For the text-containing cell, return its midpoint in [X, Y] coordinate format. 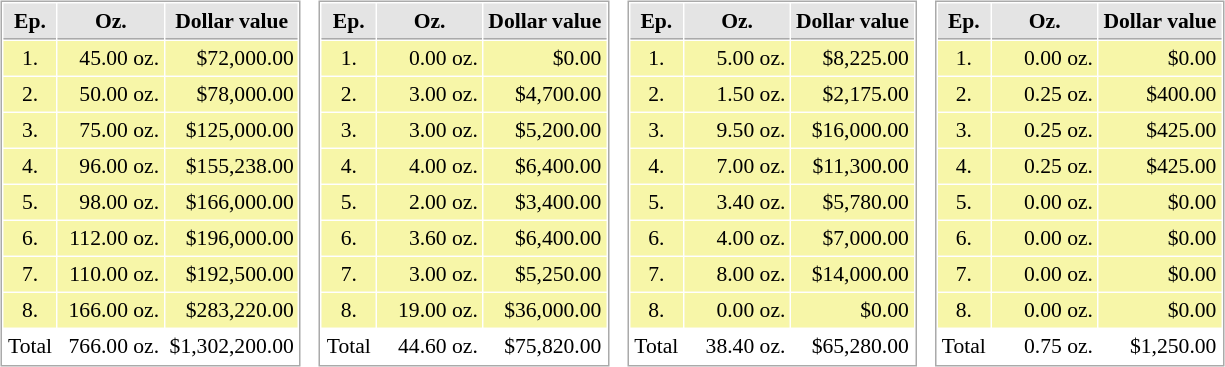
$8,225.00 [852, 58]
0.75 oz. [1045, 346]
98.00 oz. [111, 202]
75.00 oz. [111, 130]
$75,820.00 [545, 346]
$5,200.00 [545, 130]
$11,300.00 [852, 166]
$36,000.00 [545, 310]
166.00 oz. [111, 310]
$5,250.00 [545, 274]
$192,500.00 [232, 274]
$1,302,200.00 [232, 346]
$16,000.00 [852, 130]
3.40 oz. [737, 202]
9.50 oz. [737, 130]
19.00 oz. [430, 310]
3.60 oz. [430, 238]
44.60 oz. [430, 346]
7.00 oz. [737, 166]
$7,000.00 [852, 238]
$65,280.00 [852, 346]
38.40 oz. [737, 346]
5.00 oz. [737, 58]
$2,175.00 [852, 94]
$1,250.00 [1160, 346]
$4,700.00 [545, 94]
$283,220.00 [232, 310]
$5,780.00 [852, 202]
$155,238.00 [232, 166]
110.00 oz. [111, 274]
112.00 oz. [111, 238]
8.00 oz. [737, 274]
$400.00 [1160, 94]
45.00 oz. [111, 58]
96.00 oz. [111, 166]
$196,000.00 [232, 238]
766.00 oz. [111, 346]
$166,000.00 [232, 202]
$72,000.00 [232, 58]
$78,000.00 [232, 94]
2.00 oz. [430, 202]
$14,000.00 [852, 274]
50.00 oz. [111, 94]
1.50 oz. [737, 94]
$3,400.00 [545, 202]
$125,000.00 [232, 130]
